Search for the cell housing the specified text and yield its (x, y) center coordinate. 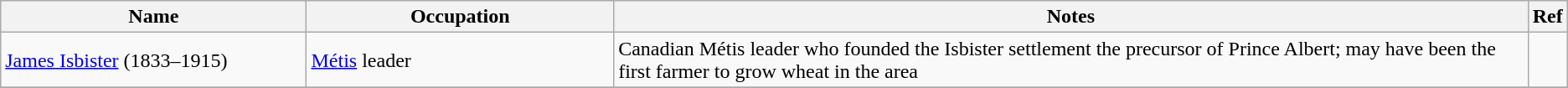
Canadian Métis leader who founded the Isbister settlement the precursor of Prince Albert; may have been the first farmer to grow wheat in the area (1071, 60)
Notes (1071, 17)
Name (154, 17)
Ref (1548, 17)
Occupation (461, 17)
Métis leader (461, 60)
James Isbister (1833–1915) (154, 60)
